Output the (X, Y) coordinate of the center of the cell containing the given text.  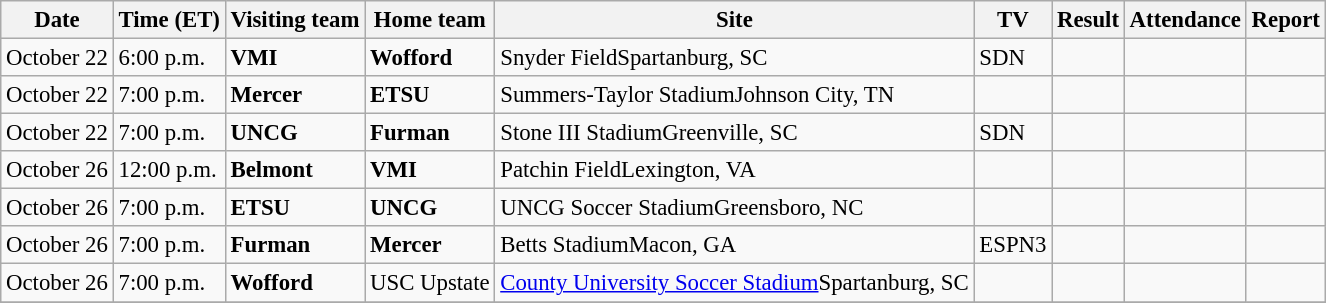
County University Soccer StadiumSpartanburg, SC (734, 283)
Patchin FieldLexington, VA (734, 170)
Stone III StadiumGreenville, SC (734, 133)
UNCG Soccer StadiumGreensboro, NC (734, 208)
Time (ET) (169, 20)
Visiting team (294, 20)
Report (1286, 20)
USC Upstate (430, 283)
12:00 p.m. (169, 170)
Belmont (294, 170)
ESPN3 (1013, 245)
Date (57, 20)
Site (734, 20)
Summers-Taylor StadiumJohnson City, TN (734, 95)
6:00 p.m. (169, 58)
Betts StadiumMacon, GA (734, 245)
Home team (430, 20)
Snyder FieldSpartanburg, SC (734, 58)
Result (1088, 20)
Attendance (1185, 20)
TV (1013, 20)
